Determine the (x, y) coordinate at the center of the cell enclosing the given text.  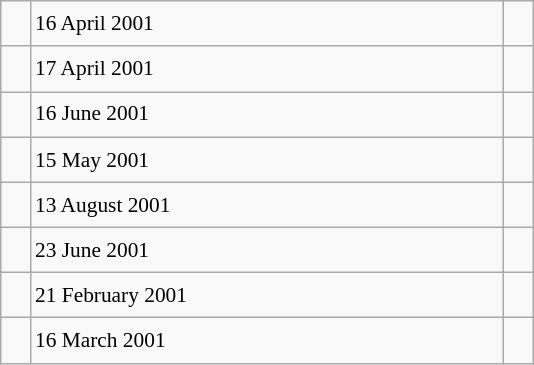
17 April 2001 (267, 68)
21 February 2001 (267, 296)
13 August 2001 (267, 204)
16 March 2001 (267, 340)
15 May 2001 (267, 160)
23 June 2001 (267, 250)
16 April 2001 (267, 24)
16 June 2001 (267, 114)
